Determine the (X, Y) coordinate at the center of the cell enclosing the given text.  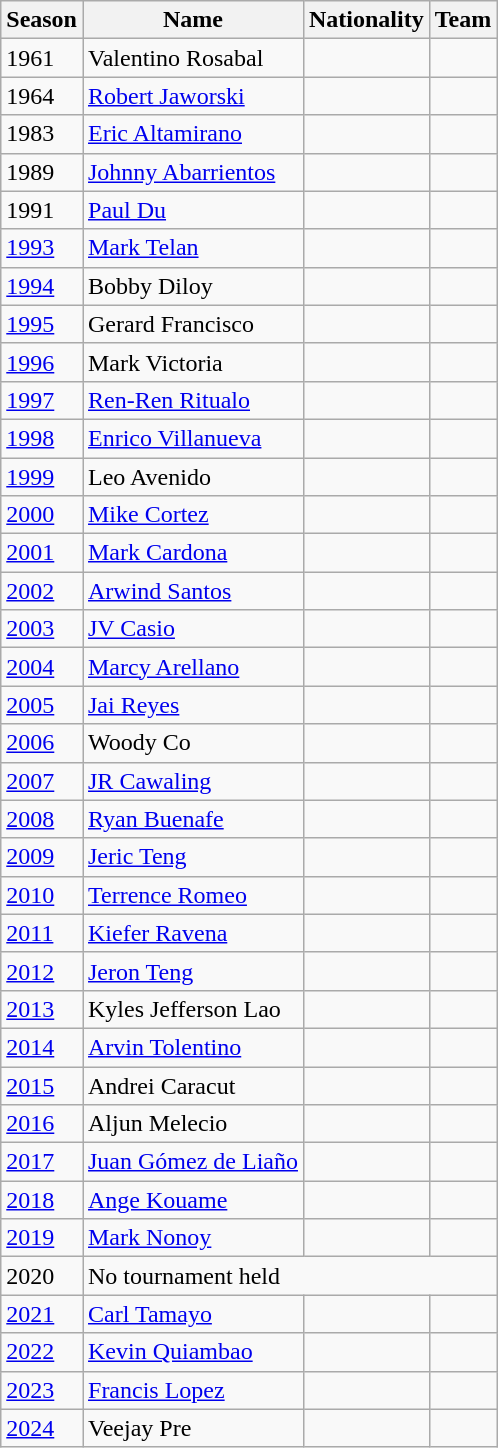
Arwind Santos (192, 591)
2022 (42, 1352)
No tournament held (289, 1276)
Season (42, 20)
1993 (42, 248)
2008 (42, 819)
Ange Kouame (192, 1200)
Francis Lopez (192, 1390)
2003 (42, 629)
2015 (42, 1085)
2000 (42, 515)
1996 (42, 362)
Ren-Ren Ritualo (192, 400)
2006 (42, 743)
2024 (42, 1428)
Gerard Francisco (192, 324)
Team (463, 20)
Veejay Pre (192, 1428)
1997 (42, 400)
1995 (42, 324)
2020 (42, 1276)
Mike Cortez (192, 515)
Andrei Caracut (192, 1085)
Kiefer Ravena (192, 933)
Eric Altamirano (192, 134)
Arvin Tolentino (192, 1047)
Bobby Diloy (192, 286)
Leo Avenido (192, 477)
1998 (42, 438)
2010 (42, 895)
1964 (42, 96)
JV Casio (192, 629)
2018 (42, 1200)
2021 (42, 1314)
Nationality (366, 20)
Jeric Teng (192, 857)
Paul Du (192, 210)
Jeron Teng (192, 971)
Carl Tamayo (192, 1314)
2011 (42, 933)
Mark Nonoy (192, 1238)
1989 (42, 172)
1999 (42, 477)
1994 (42, 286)
Mark Telan (192, 248)
2004 (42, 667)
1991 (42, 210)
2023 (42, 1390)
2002 (42, 591)
Mark Cardona (192, 553)
2017 (42, 1162)
2009 (42, 857)
Johnny Abarrientos (192, 172)
2013 (42, 1009)
Juan Gómez de Liaño (192, 1162)
2012 (42, 971)
Ryan Buenafe (192, 819)
2016 (42, 1124)
2014 (42, 1047)
Mark Victoria (192, 362)
2019 (42, 1238)
Enrico Villanueva (192, 438)
Name (192, 20)
2007 (42, 781)
Terrence Romeo (192, 895)
JR Cawaling (192, 781)
1961 (42, 58)
2005 (42, 705)
2001 (42, 553)
Marcy Arellano (192, 667)
Kevin Quiambao (192, 1352)
Aljun Melecio (192, 1124)
Valentino Rosabal (192, 58)
Kyles Jefferson Lao (192, 1009)
Jai Reyes (192, 705)
Woody Co (192, 743)
Robert Jaworski (192, 96)
1983 (42, 134)
